Return the [X, Y] coordinate for the center point of the cell that contains the specified text.  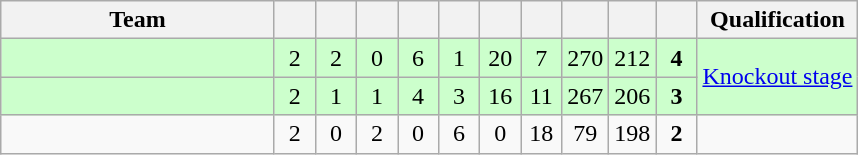
267 [586, 96]
79 [586, 134]
20 [500, 58]
Knockout stage [778, 77]
16 [500, 96]
Qualification [778, 20]
270 [586, 58]
212 [632, 58]
198 [632, 134]
Team [138, 20]
7 [542, 58]
18 [542, 134]
206 [632, 96]
11 [542, 96]
